Provide the (X, Y) coordinate of the cell's center where the given text is located.  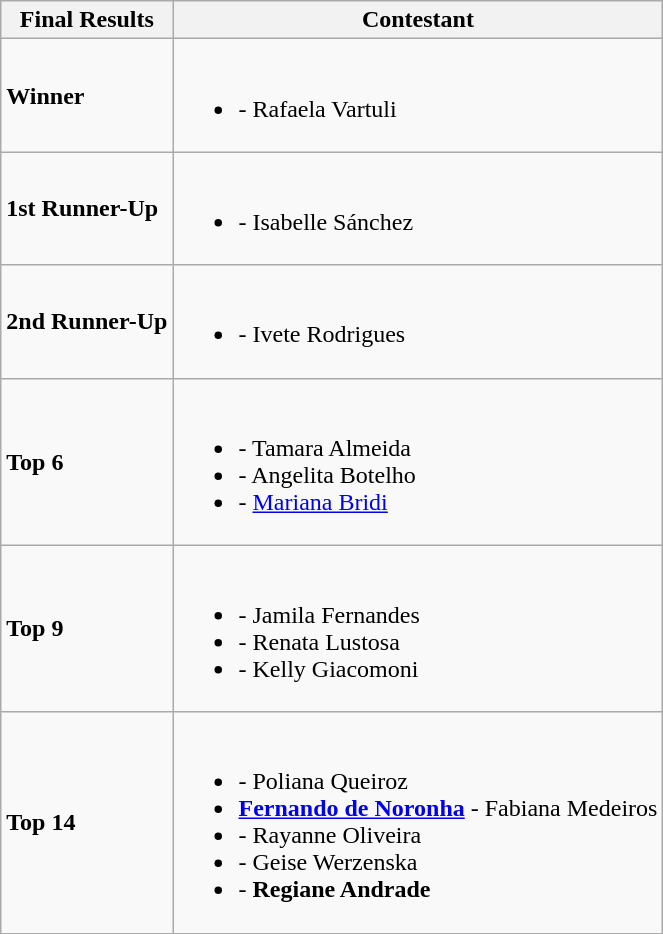
Top 6 (87, 462)
2nd Runner-Up (87, 322)
- Jamila Fernandes - Renata Lustosa - Kelly Giacomoni (418, 628)
Contestant (418, 20)
Top 9 (87, 628)
Top 14 (87, 822)
- Isabelle Sánchez (418, 208)
- Ivete Rodrigues (418, 322)
1st Runner-Up (87, 208)
- Poliana Queiroz Fernando de Noronha - Fabiana Medeiros - Rayanne Oliveira - Geise Werzenska - Regiane Andrade (418, 822)
Winner (87, 96)
Final Results (87, 20)
- Rafaela Vartuli (418, 96)
- Tamara Almeida - Angelita Botelho - Mariana Bridi (418, 462)
